Search for the cell housing the specified text and yield its [x, y] center coordinate. 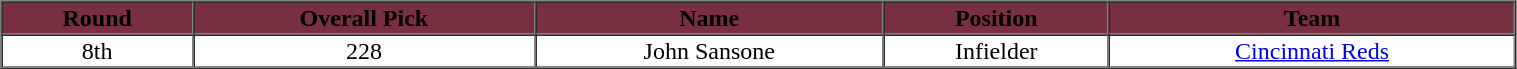
Round [98, 18]
Infielder [996, 50]
228 [364, 50]
Team [1312, 18]
Name [710, 18]
8th [98, 50]
Overall Pick [364, 18]
John Sansone [710, 50]
Cincinnati Reds [1312, 50]
Position [996, 18]
